Search for the cell housing the specified text and yield its (x, y) center coordinate. 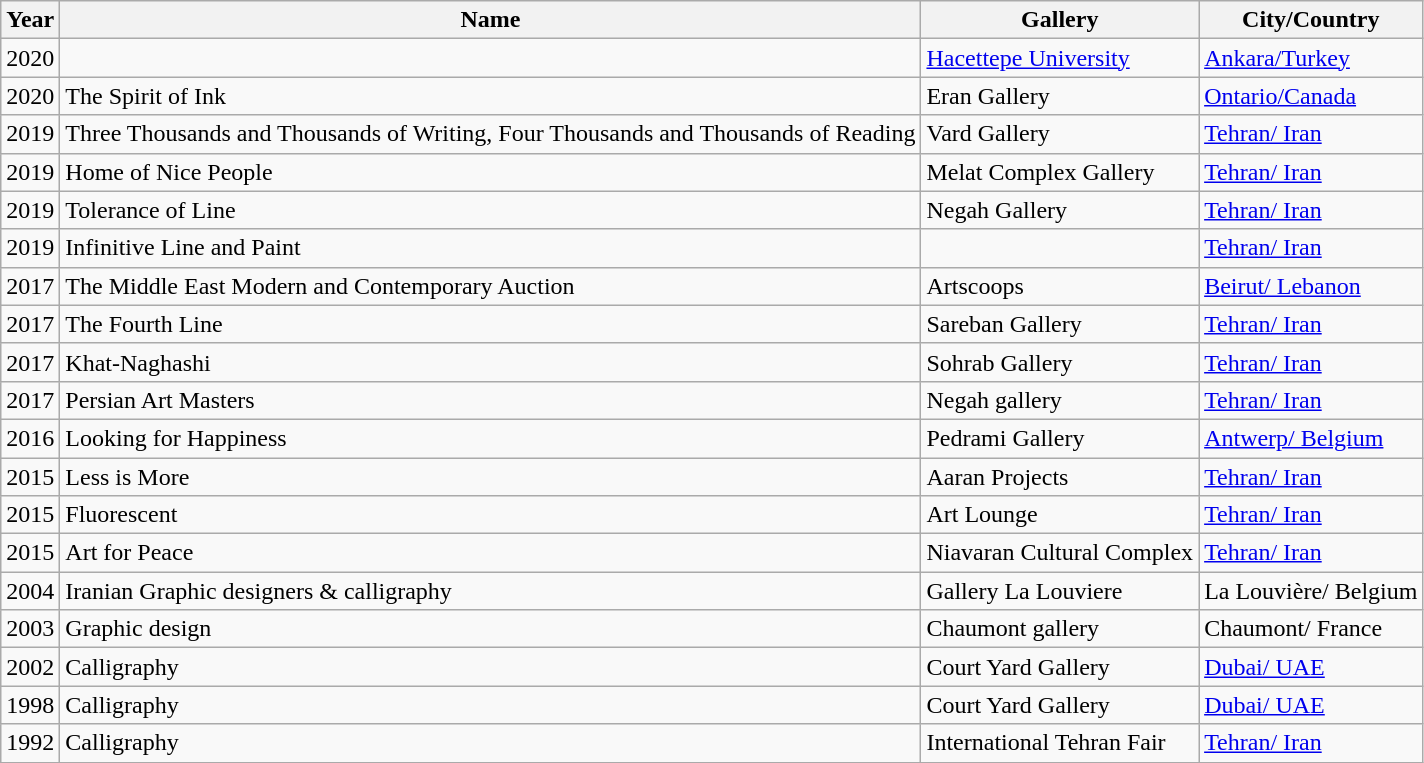
The Spirit of Ink (490, 96)
The Fourth Line (490, 324)
Negah Gallery (1060, 210)
Less is More (490, 477)
Artscoops (1060, 286)
2016 (30, 438)
Ontario/Canada (1311, 96)
Negah gallery (1060, 400)
Sohrab Gallery (1060, 362)
2002 (30, 667)
2003 (30, 629)
Art Lounge (1060, 515)
Hacettepe University (1060, 58)
Melat Complex Gallery (1060, 172)
Graphic design (490, 629)
1992 (30, 743)
The Middle East Modern and Contemporary Auction (490, 286)
Ankara/Turkey (1311, 58)
Aaran Projects (1060, 477)
1998 (30, 705)
Infinitive Line and Paint (490, 248)
Art for Peace (490, 553)
Chaumont gallery (1060, 629)
Chaumont/ France (1311, 629)
Year (30, 20)
Gallery (1060, 20)
Fluorescent (490, 515)
Home of Nice People (490, 172)
Looking for Happiness (490, 438)
Tolerance of Line (490, 210)
2004 (30, 591)
Antwerp/ Belgium (1311, 438)
Name (490, 20)
Persian Art Masters (490, 400)
Beirut/ Lebanon (1311, 286)
Khat-Naghashi (490, 362)
Vard Gallery (1060, 134)
Niavaran Cultural Complex (1060, 553)
Pedrami Gallery (1060, 438)
City/Country (1311, 20)
Eran Gallery (1060, 96)
Three Thousands and Thousands of Writing, Four Thousands and Thousands of Reading (490, 134)
Sareban Gallery (1060, 324)
La Louvière/ Belgium (1311, 591)
Gallery La Louviere (1060, 591)
Iranian Graphic designers & calligraphy (490, 591)
International Tehran Fair (1060, 743)
